Provide the (x, y) coordinate of the cell's center where the given text is located.  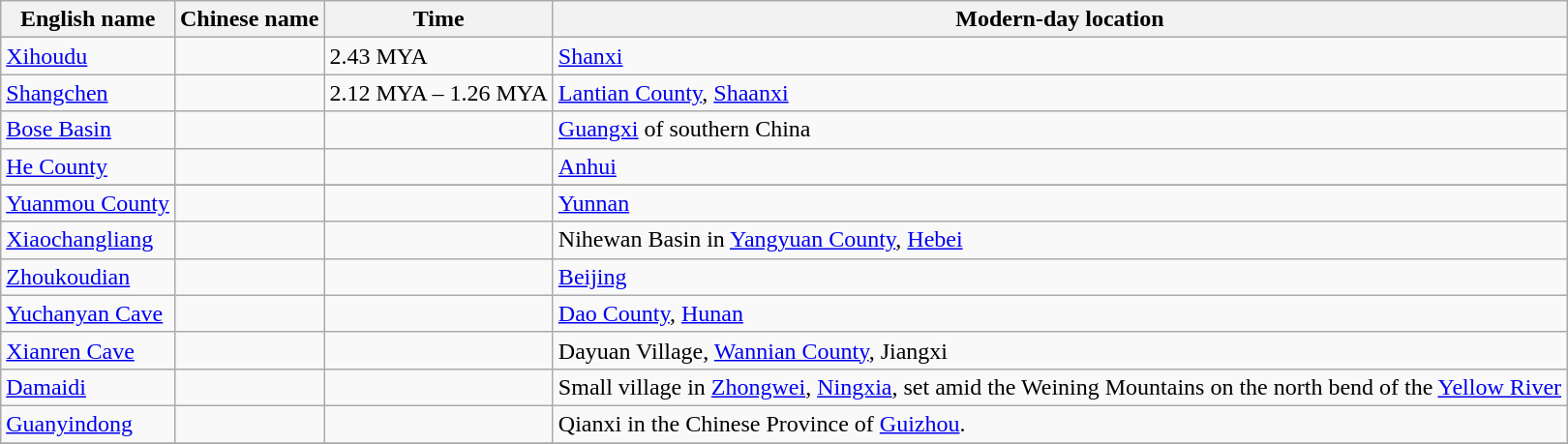
Shanxi (1059, 56)
English name (88, 19)
Guangxi of southern China (1059, 130)
Xiaochangliang (88, 240)
Xianren Cave (88, 350)
He County (88, 166)
Nihewan Basin in Yangyuan County, Hebei (1059, 240)
Zhoukoudian (88, 277)
Time (438, 19)
Small village in Zhongwei, Ningxia, set amid the Weining Mountains on the north bend of the Yellow River (1059, 387)
Xihoudu (88, 56)
Qianxi in the Chinese Province of Guizhou. (1059, 424)
Modern-day location (1059, 19)
Lantian County, Shaanxi (1059, 93)
2.12 MYA – 1.26 MYA (438, 93)
Dao County, Hunan (1059, 313)
Damaidi (88, 387)
Guanyindong (88, 424)
Bose Basin (88, 130)
Yunnan (1059, 203)
Beijing (1059, 277)
Dayuan Village, Wannian County, Jiangxi (1059, 350)
Shangchen (88, 93)
Chinese name (249, 19)
Yuanmou County (88, 203)
Yuchanyan Cave (88, 313)
2.43 MYA (438, 56)
Anhui (1059, 166)
